Detect which cell encompasses the target text, then output its (X, Y) center coordinate. 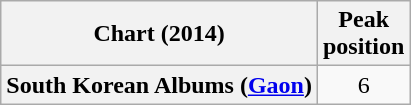
Peakposition (363, 34)
South Korean Albums (Gaon) (160, 85)
6 (363, 85)
Chart (2014) (160, 34)
